Scan for the cell matching the given text and deliver its (x, y) coordinate at center. 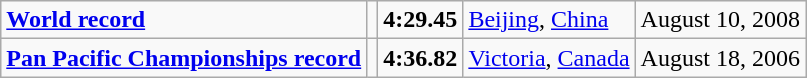
4:36.82 (420, 58)
Beijing, China (549, 20)
Pan Pacific Championships record (184, 58)
August 10, 2008 (720, 20)
August 18, 2006 (720, 58)
4:29.45 (420, 20)
Victoria, Canada (549, 58)
World record (184, 20)
